Pinpoint the cell where the given text exists, returning its (x, y) midpoint coordinate. 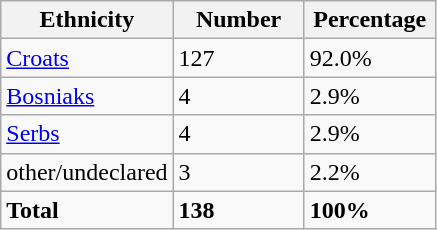
Bosniaks (87, 96)
3 (238, 172)
92.0% (370, 58)
Percentage (370, 20)
138 (238, 210)
100% (370, 210)
2.2% (370, 172)
Number (238, 20)
other/undeclared (87, 172)
Croats (87, 58)
Total (87, 210)
Serbs (87, 134)
Ethnicity (87, 20)
127 (238, 58)
